Extract the [X, Y] coordinate from the center of the cell holding the provided text.  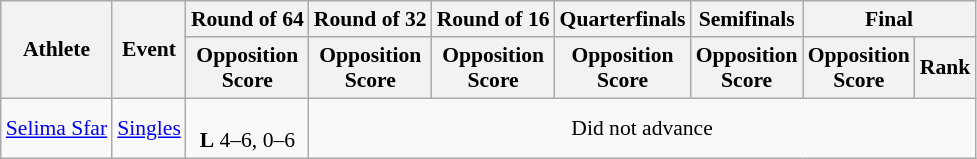
Round of 32 [370, 19]
L 4–6, 0–6 [248, 128]
Athlete [56, 50]
Round of 64 [248, 19]
Final [890, 19]
Semifinals [747, 19]
Round of 16 [494, 19]
Selima Sfar [56, 128]
Event [149, 50]
Did not advance [642, 128]
Rank [946, 68]
Quarterfinals [623, 19]
Singles [149, 128]
